Extract the (X, Y) coordinate from the center of the cell holding the provided text.  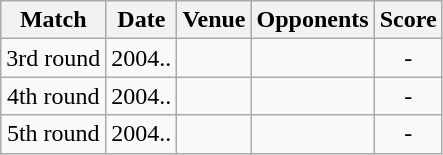
3rd round (54, 58)
Venue (214, 20)
4th round (54, 96)
Opponents (312, 20)
Score (408, 20)
Date (142, 20)
Match (54, 20)
5th round (54, 134)
